Extract the [X, Y] coordinate from the center of the cell holding the provided text.  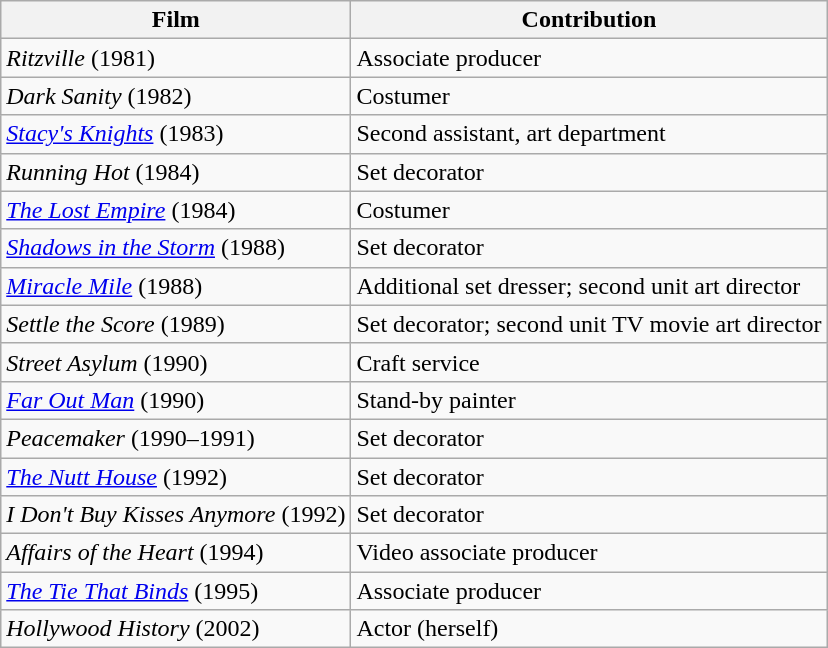
The Nutt House (1992) [176, 477]
Craft service [589, 362]
Hollywood History (2002) [176, 629]
I Don't Buy Kisses Anymore (1992) [176, 515]
Video associate producer [589, 553]
Set decorator; second unit TV movie art director [589, 324]
Shadows in the Storm (1988) [176, 248]
The Lost Empire (1984) [176, 210]
Running Hot (1984) [176, 172]
Additional set dresser; second unit art director [589, 286]
Ritzville (1981) [176, 58]
Actor (herself) [589, 629]
Stacy's Knights (1983) [176, 134]
Affairs of the Heart (1994) [176, 553]
Miracle Mile (1988) [176, 286]
Stand-by painter [589, 400]
Dark Sanity (1982) [176, 96]
Second assistant, art department [589, 134]
The Tie That Binds (1995) [176, 591]
Peacemaker (1990–1991) [176, 438]
Contribution [589, 20]
Film [176, 20]
Street Asylum (1990) [176, 362]
Settle the Score (1989) [176, 324]
Far Out Man (1990) [176, 400]
